From the cell containing the given text, extract its center point as [X, Y] coordinate. 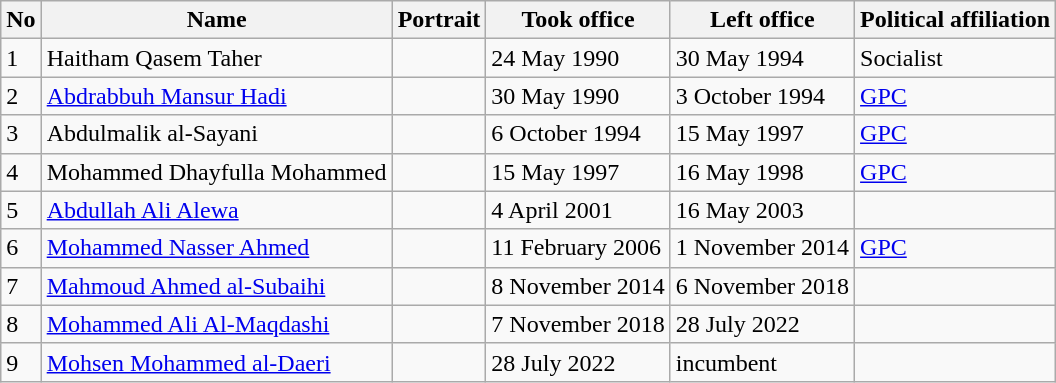
Mahmoud Ahmed al-Subaihi [216, 286]
30 May 1990 [578, 96]
Mohammed Ali Al-Maqdashi [216, 324]
2 [21, 96]
Abdullah Ali Alewa [216, 210]
4 April 2001 [578, 210]
11 February 2006 [578, 248]
incumbent [762, 362]
Abdulmalik al-Sayani [216, 134]
1 November 2014 [762, 248]
16 May 1998 [762, 172]
16 May 2003 [762, 210]
Haitham Qasem Taher [216, 58]
6 November 2018 [762, 286]
Political affiliation [956, 20]
Mohammed Nasser Ahmed [216, 248]
Socialist [956, 58]
9 [21, 362]
8 [21, 324]
3 October 1994 [762, 96]
5 [21, 210]
6 [21, 248]
Mohsen Mohammed al-Daeri [216, 362]
Took office [578, 20]
Abdrabbuh Mansur Hadi [216, 96]
1 [21, 58]
3 [21, 134]
24 May 1990 [578, 58]
No [21, 20]
Portrait [439, 20]
30 May 1994 [762, 58]
7 [21, 286]
Mohammed Dhayfulla Mohammed [216, 172]
8 November 2014 [578, 286]
Left office [762, 20]
7 November 2018 [578, 324]
Name [216, 20]
6 October 1994 [578, 134]
4 [21, 172]
